Identify which cell holds the provided text, then report its [x, y] central coordinate. 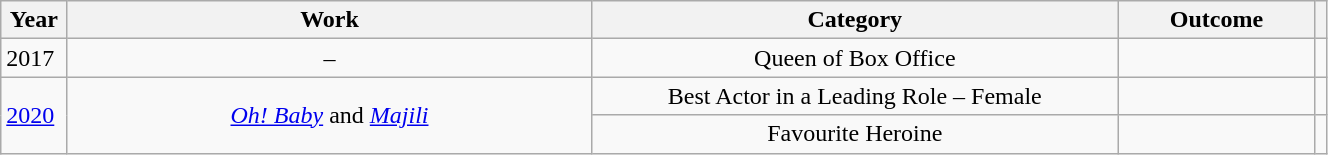
– [330, 58]
2017 [34, 58]
Year [34, 20]
Work [330, 20]
Oh! Baby and Majili [330, 115]
Category [855, 20]
Favourite Heroine [855, 134]
Outcome [1217, 20]
2020 [34, 115]
Queen of Box Office [855, 58]
Best Actor in a Leading Role – Female [855, 96]
